Capture the cell that displays the provided text and extract its [X, Y] central coordinate. 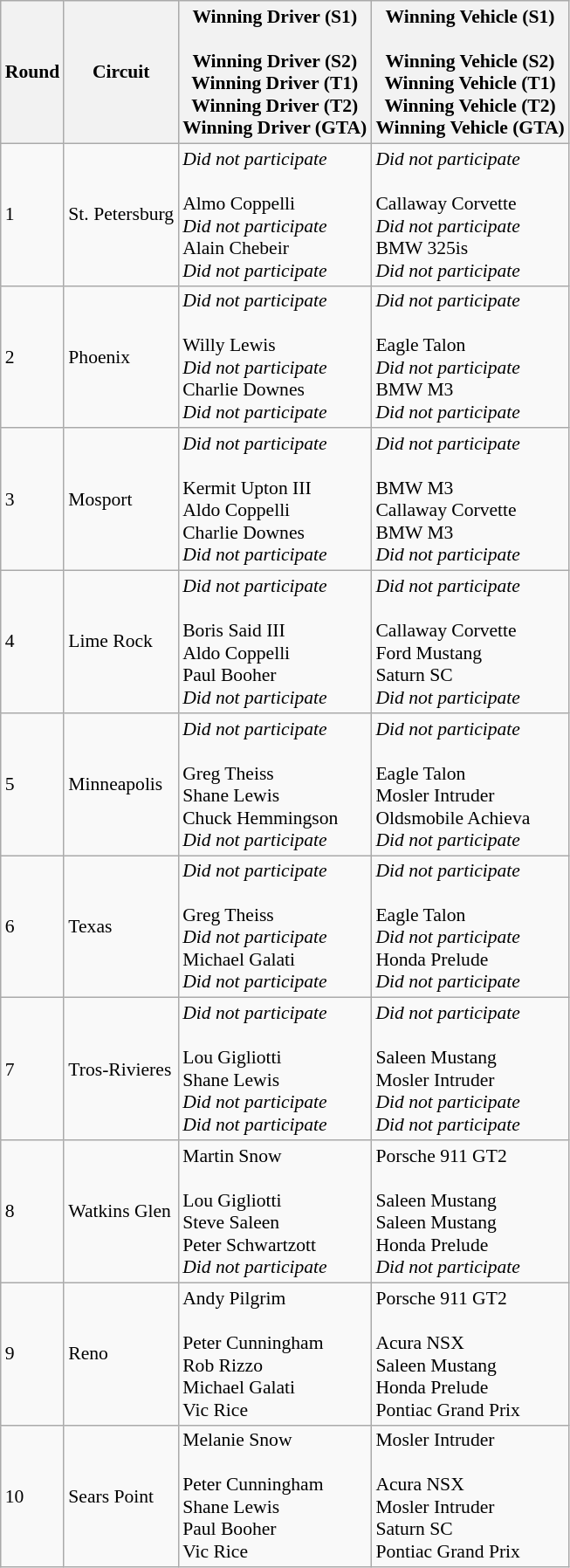
Did not participateSaleen Mustang Mosler Intruder Did not participate Did not participate [470, 1069]
2 [33, 356]
6 [33, 927]
Texas [120, 927]
Did not participateGreg Theiss Did not participate Michael Galati Did not participate [274, 927]
Porsche 911 GT2Acura NSX Saleen Mustang Honda Prelude Pontiac Grand Prix [470, 1353]
1 [33, 215]
Mosport [120, 499]
Circuit [120, 72]
Did not participateEagle Talon Did not participate BMW M3 Did not participate [470, 356]
Did not participateWilly Lewis Did not participate Charlie Downes Did not participate [274, 356]
3 [33, 499]
Did not participateGreg Theiss Shane Lewis Chuck Hemmingson Did not participate [274, 784]
Minneapolis [120, 784]
Watkins Glen [120, 1212]
10 [33, 1496]
5 [33, 784]
7 [33, 1069]
Did not participateKermit Upton III Aldo Coppelli Charlie Downes Did not participate [274, 499]
Round [33, 72]
Winning Driver (S1)Winning Driver (S2) Winning Driver (T1) Winning Driver (T2) Winning Driver (GTA) [274, 72]
8 [33, 1212]
Melanie SnowPeter Cunningham Shane Lewis Paul Booher Vic Rice [274, 1496]
Sears Point [120, 1496]
Mosler IntruderAcura NSX Mosler Intruder Saturn SC Pontiac Grand Prix [470, 1496]
Did not participateAlmo Coppelli Did not participate Alain Chebeir Did not participate [274, 215]
4 [33, 643]
Did not participateCallaway Corvette Ford Mustang Saturn SC Did not participate [470, 643]
Porsche 911 GT2Saleen Mustang Saleen Mustang Honda Prelude Did not participate [470, 1212]
Martin SnowLou Gigliotti Steve Saleen Peter Schwartzott Did not participate [274, 1212]
Tros-Rivieres [120, 1069]
Winning Vehicle (S1)Winning Vehicle (S2) Winning Vehicle (T1) Winning Vehicle (T2) Winning Vehicle (GTA) [470, 72]
Did not participateLou Gigliotti Shane Lewis Did not participate Did not participate [274, 1069]
Did not participateCallaway Corvette Did not participate BMW 325is Did not participate [470, 215]
Did not participate Boris Said III Aldo Coppelli Paul Booher Did not participate [274, 643]
Did not participateEagle Talon Mosler Intruder Oldsmobile Achieva Did not participate [470, 784]
Phoenix [120, 356]
Lime Rock [120, 643]
Reno [120, 1353]
St. Petersburg [120, 215]
Did not participateBMW M3 Callaway Corvette BMW M3 Did not participate [470, 499]
Andy PilgrimPeter Cunningham Rob Rizzo Michael Galati Vic Rice [274, 1353]
9 [33, 1353]
Did not participateEagle Talon Did not participate Honda Prelude Did not participate [470, 927]
